From the cell containing the given text, extract its center point as (X, Y) coordinate. 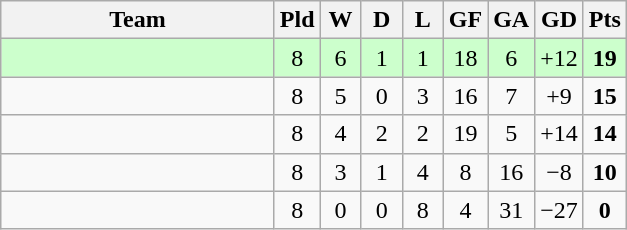
31 (512, 210)
D (382, 20)
+9 (560, 96)
10 (604, 172)
−8 (560, 172)
GA (512, 20)
Team (138, 20)
+12 (560, 58)
15 (604, 96)
−27 (560, 210)
GD (560, 20)
GF (465, 20)
L (422, 20)
+14 (560, 134)
W (340, 20)
Pld (297, 20)
7 (512, 96)
Pts (604, 20)
18 (465, 58)
14 (604, 134)
